Detect which cell encompasses the target text, then output its [X, Y] center coordinate. 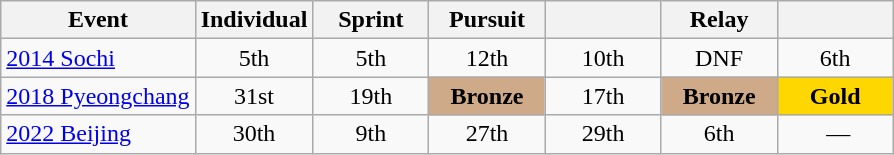
10th [603, 58]
27th [487, 134]
12th [487, 58]
Sprint [371, 20]
2018 Pyeongchang [98, 96]
— [835, 134]
Pursuit [487, 20]
2014 Sochi [98, 58]
17th [603, 96]
2022 Beijing [98, 134]
9th [371, 134]
Gold [835, 96]
29th [603, 134]
Individual [254, 20]
Event [98, 20]
30th [254, 134]
Relay [719, 20]
31st [254, 96]
19th [371, 96]
DNF [719, 58]
